For the text-containing cell, return its midpoint in (x, y) coordinate format. 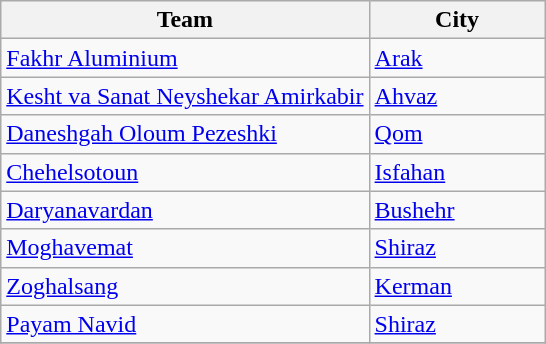
Kesht va Sanat Neyshekar Amirkabir (185, 96)
Isfahan (457, 172)
Daryanavardan (185, 210)
Payam Navid (185, 324)
Arak (457, 58)
City (457, 20)
Ahvaz (457, 96)
Bushehr (457, 210)
Fakhr Aluminium (185, 58)
Daneshgah Oloum Pezeshki (185, 134)
Kerman (457, 286)
Chehelsotoun (185, 172)
Moghavemat (185, 248)
Team (185, 20)
Qom (457, 134)
Zoghalsang (185, 286)
